Search for the cell housing the specified text and yield its [X, Y] center coordinate. 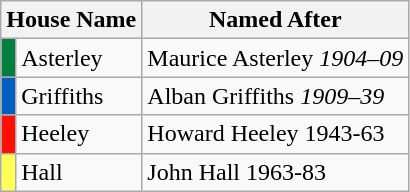
John Hall 1963-83 [276, 172]
Howard Heeley 1943-63 [276, 134]
Maurice Asterley 1904–09 [276, 58]
Heeley [79, 134]
House Name [72, 20]
Hall [79, 172]
Griffiths [79, 96]
Alban Griffiths 1909–39 [276, 96]
Asterley [79, 58]
Named After [276, 20]
